Capture the cell that displays the provided text and extract its (X, Y) central coordinate. 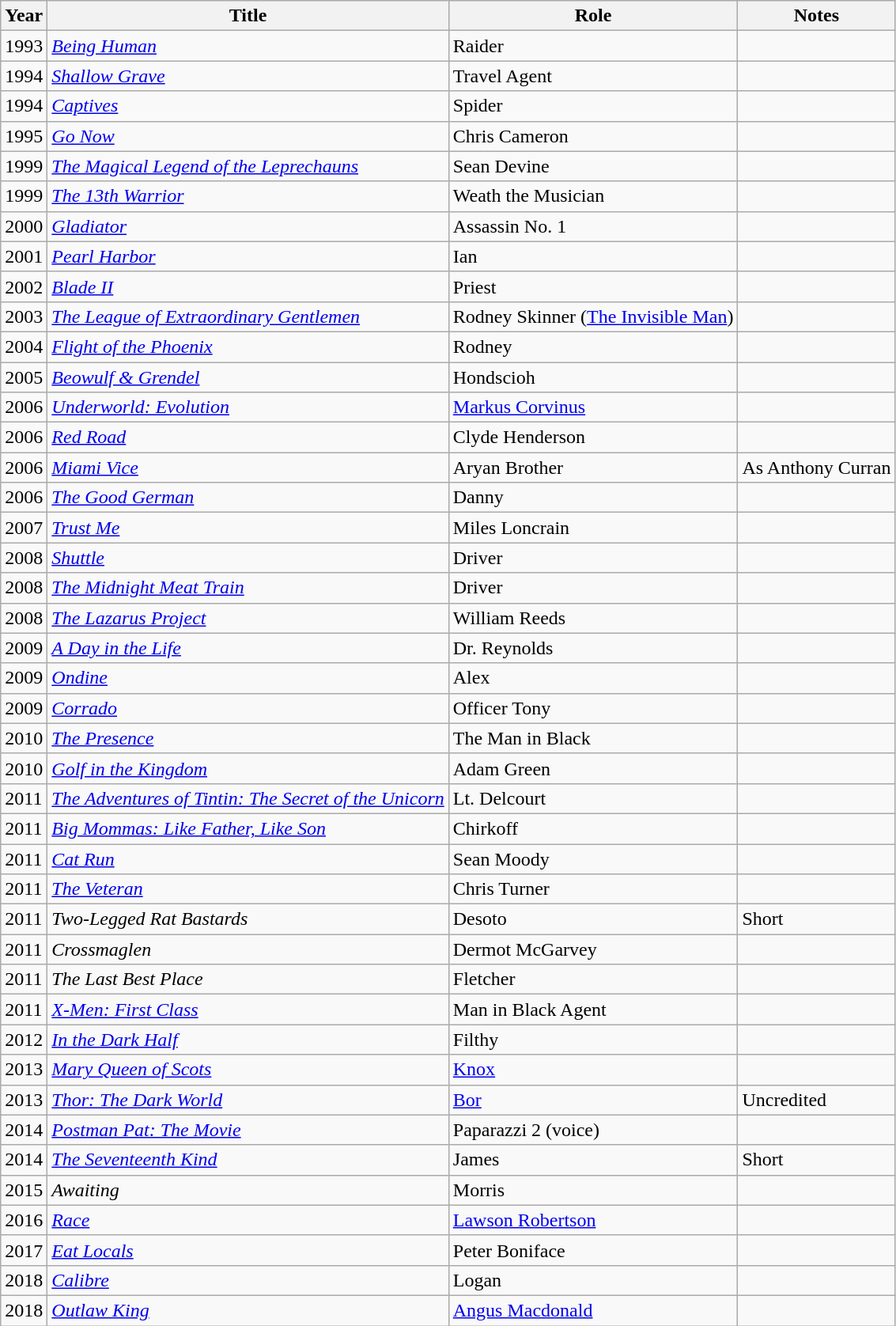
The Last Best Place (248, 979)
Two-Legged Rat Bastards (248, 919)
2017 (24, 1250)
Spider (593, 106)
Mary Queen of Scots (248, 1070)
The Lazarus Project (248, 618)
2016 (24, 1220)
Pearl Harbor (248, 256)
2004 (24, 347)
Ondine (248, 678)
Priest (593, 286)
Weath the Musician (593, 196)
2000 (24, 226)
Assassin No. 1 (593, 226)
Beowulf & Grendel (248, 377)
Shuttle (248, 558)
2005 (24, 377)
Blade II (248, 286)
Desoto (593, 919)
Alex (593, 678)
As Anthony Curran (816, 468)
Sean Devine (593, 166)
Lt. Delcourt (593, 798)
Thor: The Dark World (248, 1100)
Chris Cameron (593, 136)
Rodney Skinner (The Invisible Man) (593, 316)
Morris (593, 1190)
Lawson Robertson (593, 1220)
A Day in the Life (248, 648)
The Adventures of Tintin: The Secret of the Unicorn (248, 798)
Shallow Grave (248, 76)
The Veteran (248, 889)
Fletcher (593, 979)
Notes (816, 16)
Trust Me (248, 528)
Gladiator (248, 226)
1993 (24, 46)
2007 (24, 528)
Go Now (248, 136)
Danny (593, 498)
James (593, 1160)
Outlaw King (248, 1310)
1995 (24, 136)
Miami Vice (248, 468)
Peter Boniface (593, 1250)
Knox (593, 1070)
Corrado (248, 708)
Clyde Henderson (593, 438)
2002 (24, 286)
Logan (593, 1280)
Race (248, 1220)
Chirkoff (593, 828)
X-Men: First Class (248, 1010)
Flight of the Phoenix (248, 347)
2001 (24, 256)
Cat Run (248, 858)
Big Mommas: Like Father, Like Son (248, 828)
Raider (593, 46)
Red Road (248, 438)
Aryan Brother (593, 468)
Rodney (593, 347)
Adam Green (593, 768)
Hondscioh (593, 377)
Dr. Reynolds (593, 648)
Awaiting (248, 1190)
The Midnight Meat Train (248, 588)
Underworld: Evolution (248, 407)
2003 (24, 316)
Chris Turner (593, 889)
Role (593, 16)
Crossmaglen (248, 949)
Ian (593, 256)
Uncredited (816, 1100)
Year (24, 16)
Filthy (593, 1040)
Miles Loncrain (593, 528)
Man in Black Agent (593, 1010)
2012 (24, 1040)
Paparazzi 2 (voice) (593, 1130)
Markus Corvinus (593, 407)
William Reeds (593, 618)
Dermot McGarvey (593, 949)
The Presence (248, 738)
Calibre (248, 1280)
The 13th Warrior (248, 196)
Postman Pat: The Movie (248, 1130)
Officer Tony (593, 708)
Being Human (248, 46)
The Man in Black (593, 738)
In the Dark Half (248, 1040)
Angus Macdonald (593, 1310)
Bor (593, 1100)
Travel Agent (593, 76)
2015 (24, 1190)
Title (248, 16)
The Seventeenth Kind (248, 1160)
Sean Moody (593, 858)
Golf in the Kingdom (248, 768)
The Good German (248, 498)
The League of Extraordinary Gentlemen (248, 316)
The Magical Legend of the Leprechauns (248, 166)
Eat Locals (248, 1250)
Captives (248, 106)
